Identify which cell holds the provided text, then report its (X, Y) central coordinate. 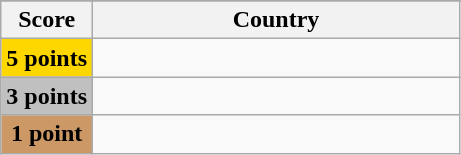
Score (47, 20)
3 points (47, 96)
5 points (47, 58)
Country (276, 20)
1 point (47, 134)
